Pinpoint the cell where the given text exists, returning its (X, Y) midpoint coordinate. 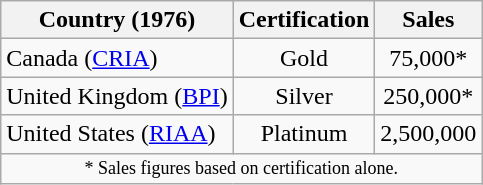
Canada (CRIA) (117, 58)
Gold (304, 58)
Certification (304, 20)
Country (1976) (117, 20)
Sales (428, 20)
250,000* (428, 96)
United Kingdom (BPI) (117, 96)
United States (RIAA) (117, 134)
Silver (304, 96)
* Sales figures based on certification alone. (242, 168)
2,500,000 (428, 134)
75,000* (428, 58)
Platinum (304, 134)
